Determine the (x, y) coordinate at the center of the cell enclosing the given text.  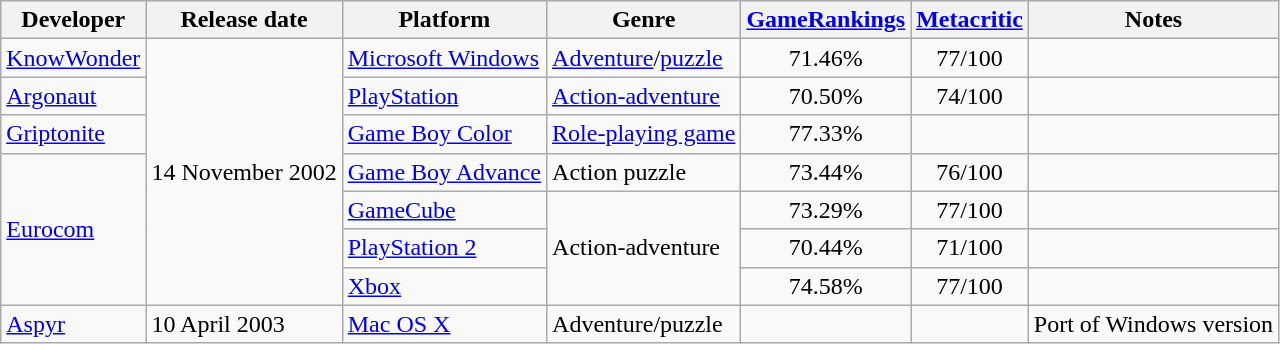
71/100 (970, 248)
Release date (244, 20)
74/100 (970, 96)
Aspyr (74, 324)
73.29% (826, 210)
Game Boy Color (444, 134)
Eurocom (74, 229)
Genre (644, 20)
Role-playing game (644, 134)
Port of Windows version (1153, 324)
Microsoft Windows (444, 58)
Argonaut (74, 96)
Griptonite (74, 134)
PlayStation (444, 96)
70.50% (826, 96)
70.44% (826, 248)
73.44% (826, 172)
Developer (74, 20)
71.46% (826, 58)
Platform (444, 20)
76/100 (970, 172)
GameCube (444, 210)
PlayStation 2 (444, 248)
Metacritic (970, 20)
Xbox (444, 286)
Mac OS X (444, 324)
14 November 2002 (244, 172)
GameRankings (826, 20)
Notes (1153, 20)
KnowWonder (74, 58)
Game Boy Advance (444, 172)
10 April 2003 (244, 324)
Action puzzle (644, 172)
74.58% (826, 286)
77.33% (826, 134)
